Output the (x, y) coordinate of the center of the cell containing the given text.  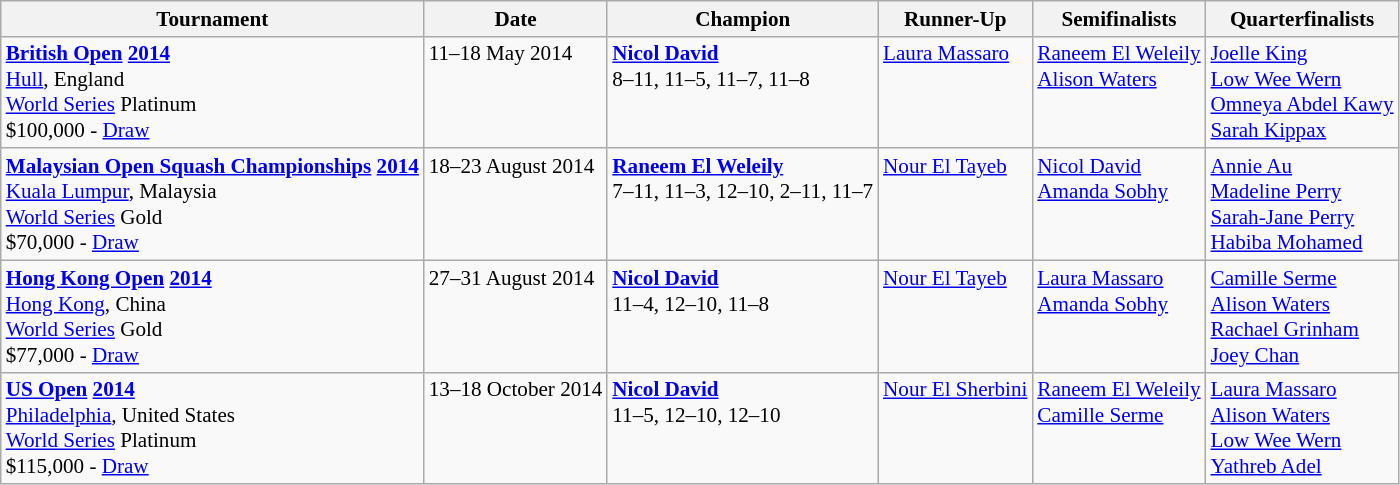
Quarterfinalists (1302, 18)
Runner-Up (955, 18)
Tournament (212, 18)
Raneem El Weleily7–11, 11–3, 12–10, 2–11, 11–7 (742, 204)
11–18 May 2014 (516, 92)
Nicol David11–4, 12–10, 11–8 (742, 316)
Malaysian Open Squash Championships 2014 Kuala Lumpur, MalaysiaWorld Series Gold$70,000 - Draw (212, 204)
Laura Massaro Alison Waters Low Wee Wern Yathreb Adel (1302, 428)
27–31 August 2014 (516, 316)
18–23 August 2014 (516, 204)
Camille Serme Alison Waters Rachael Grinham Joey Chan (1302, 316)
Nicol David Amanda Sobhy (1118, 204)
Nicol David11–5, 12–10, 12–10 (742, 428)
Champion (742, 18)
Nicol David8–11, 11–5, 11–7, 11–8 (742, 92)
Annie Au Madeline Perry Sarah-Jane Perry Habiba Mohamed (1302, 204)
Laura Massaro Amanda Sobhy (1118, 316)
Joelle King Low Wee Wern Omneya Abdel Kawy Sarah Kippax (1302, 92)
Semifinalists (1118, 18)
Hong Kong Open 2014 Hong Kong, ChinaWorld Series Gold$77,000 - Draw (212, 316)
US Open 2014 Philadelphia, United StatesWorld Series Platinum$115,000 - Draw (212, 428)
13–18 October 2014 (516, 428)
Laura Massaro (955, 92)
Nour El Sherbini (955, 428)
British Open 2014 Hull, EnglandWorld Series Platinum$100,000 - Draw (212, 92)
Raneem El Weleily Alison Waters (1118, 92)
Raneem El Weleily Camille Serme (1118, 428)
Date (516, 18)
